Determine the (X, Y) coordinate at the center of the cell enclosing the given text.  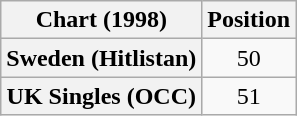
UK Singles (OCC) (102, 96)
Chart (1998) (102, 20)
51 (249, 96)
50 (249, 58)
Position (249, 20)
Sweden (Hitlistan) (102, 58)
